Identify which cell holds the provided text, then report its (X, Y) central coordinate. 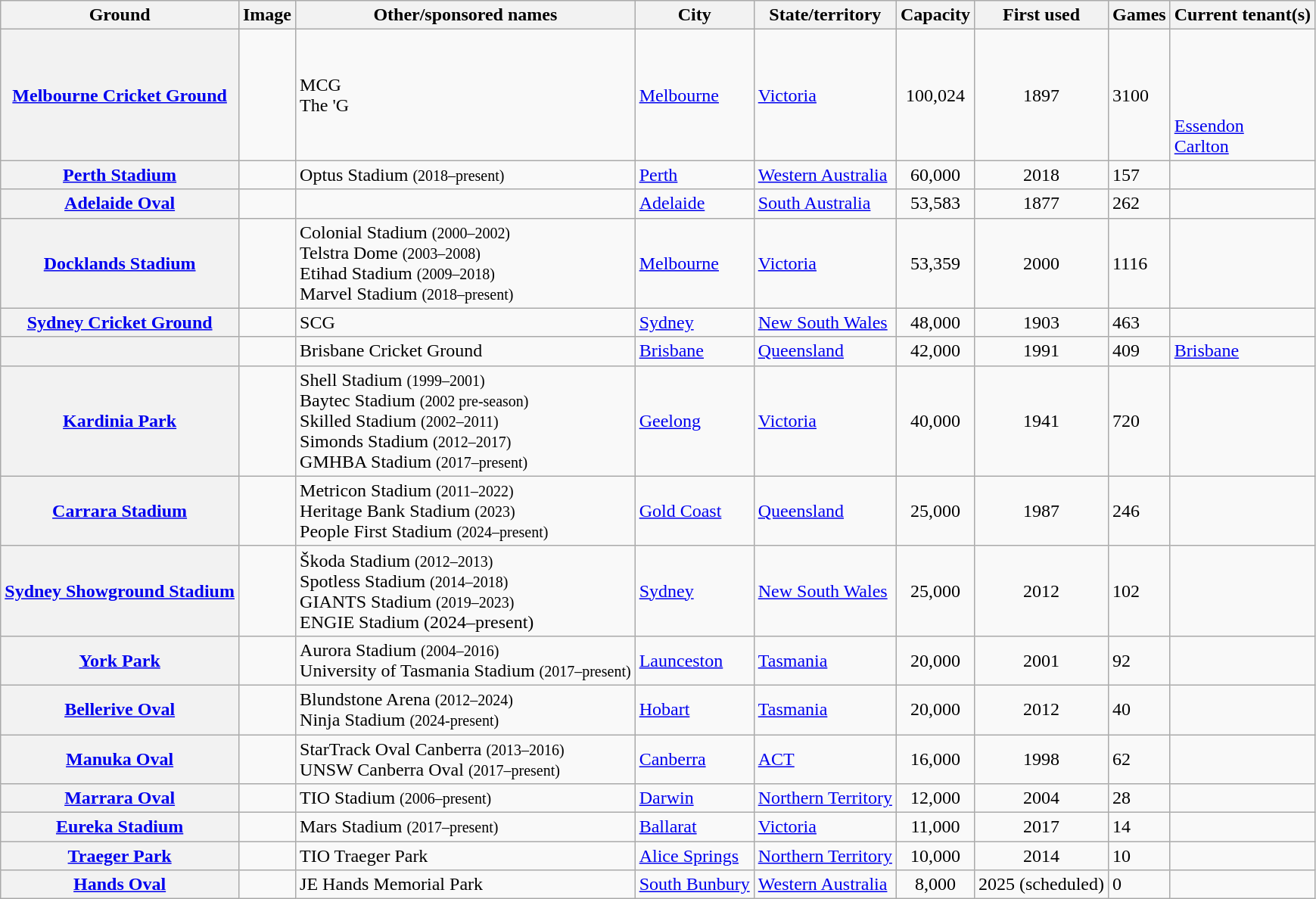
16,000 (935, 758)
2000 (1041, 263)
Launceston (695, 660)
463 (1140, 322)
2018 (1041, 175)
Image (266, 15)
1987 (1041, 511)
State/territory (825, 15)
102 (1140, 590)
Colonial Stadium (2000–2002)Telstra Dome (2003–2008)Etihad Stadium (2009–2018)Marvel Stadium (2018–present) (466, 263)
Optus Stadium (2018–present) (466, 175)
92 (1140, 660)
246 (1140, 511)
Ballarat (695, 827)
3100 (1140, 95)
Gold Coast (695, 511)
Bellerive Oval (120, 710)
TIO Traeger Park (466, 856)
Geelong (695, 421)
Brisbane Cricket Ground (466, 351)
1903 (1041, 322)
Manuka Oval (120, 758)
MCGThe 'G (466, 95)
Adelaide (695, 204)
42,000 (935, 351)
Aurora Stadium (2004–2016)University of Tasmania Stadium (2017–present) (466, 660)
First used (1041, 15)
Perth Stadium (120, 175)
Ground (120, 15)
Perth (695, 175)
Hobart (695, 710)
JE Hands Memorial Park (466, 885)
Sydney Showground Stadium (120, 590)
1116 (1140, 263)
Melbourne Cricket Ground (120, 95)
48,000 (935, 322)
28 (1140, 798)
ACT (825, 758)
Capacity (935, 15)
8,000 (935, 885)
262 (1140, 204)
157 (1140, 175)
Škoda Stadium (2012–2013)Spotless Stadium (2014–2018)GIANTS Stadium (2019–2023)ENGIE Stadium (2024–present) (466, 590)
60,000 (935, 175)
2001 (1041, 660)
South Australia (825, 204)
1998 (1041, 758)
40,000 (935, 421)
11,000 (935, 827)
2004 (1041, 798)
Other/sponsored names (466, 15)
South Bunbury (695, 885)
0 (1140, 885)
40 (1140, 710)
Darwin (695, 798)
10,000 (935, 856)
StarTrack Oval Canberra (2013–2016) UNSW Canberra Oval (2017–present) (466, 758)
720 (1140, 421)
Shell Stadium (1999–2001)Baytec Stadium (2002 pre-season)Skilled Stadium (2002–2011)Simonds Stadium (2012–2017)GMHBA Stadium (2017–present) (466, 421)
1991 (1041, 351)
York Park (120, 660)
Blundstone Arena (2012–2024)Ninja Stadium (2024-present) (466, 710)
Eureka Stadium (120, 827)
409 (1140, 351)
Docklands Stadium (120, 263)
2025 (scheduled) (1041, 885)
62 (1140, 758)
2014 (1041, 856)
TIO Stadium (2006–present) (466, 798)
SCG (466, 322)
53,359 (935, 263)
Hands Oval (120, 885)
Mars Stadium (2017–present) (466, 827)
1897 (1041, 95)
12,000 (935, 798)
Metricon Stadium (2011–2022) Heritage Bank Stadium (2023) People First Stadium (2024–present) (466, 511)
14 (1140, 827)
Adelaide Oval (120, 204)
Kardinia Park (120, 421)
1941 (1041, 421)
1877 (1041, 204)
Carrara Stadium (120, 511)
2017 (1041, 827)
53,583 (935, 204)
Traeger Park (120, 856)
10 (1140, 856)
100,024 (935, 95)
Current tenant(s) (1243, 15)
EssendonCarlton (1243, 95)
Marrara Oval (120, 798)
Alice Springs (695, 856)
Canberra (695, 758)
City (695, 15)
Sydney Cricket Ground (120, 322)
Games (1140, 15)
